Find where the given text appears and provide that cell's center as (X, Y) coordinate. 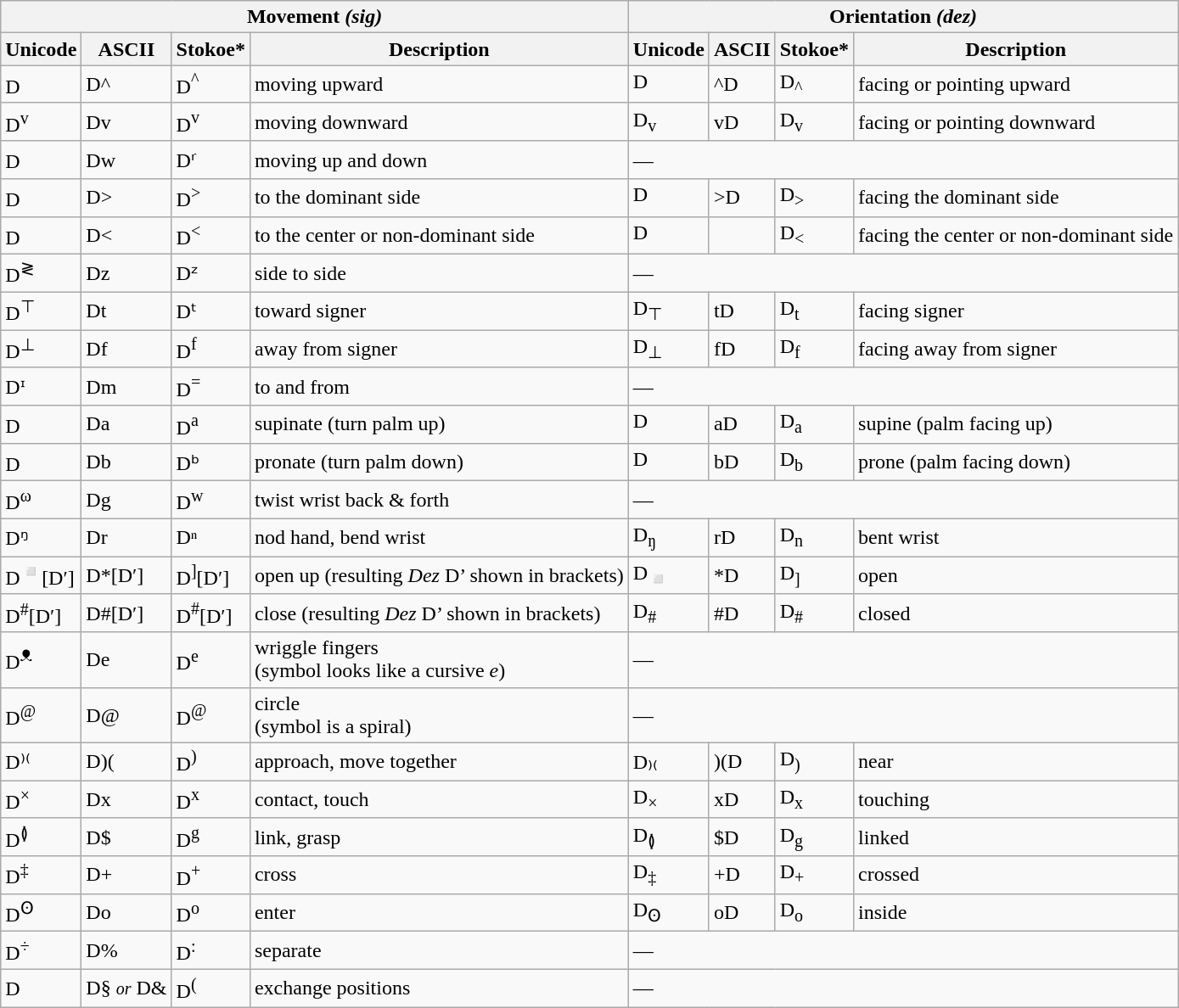
facing or pointing downward (1016, 122)
Orientation (dez) (903, 17)
Dr (126, 538)
Dʳ (211, 160)
touching (1016, 799)
bD (742, 462)
Dⁿ (211, 538)
fD (742, 350)
nod hand, bend wrist (439, 538)
Dᵗ (211, 311)
facing away from signer (1016, 350)
bent wrist (1016, 538)
closed (1016, 613)
open (1016, 575)
crossed (1016, 876)
link, grasp (439, 837)
side to side (439, 273)
)(D (742, 762)
supine (palm facing up) (1016, 424)
contact, touch (439, 799)
D◽ (669, 575)
Dᵇ (211, 462)
supinate (turn palm up) (439, 424)
>D (742, 199)
Dᶦ (41, 387)
toward signer (439, 311)
moving upward (439, 85)
inside (1016, 913)
D⁾⁽ (41, 762)
tD (742, 311)
to the dominant side (439, 199)
twist wrist back & forth (439, 501)
D÷ (41, 950)
facing or pointing upward (1016, 85)
Dŋ (669, 538)
moving up and down (439, 160)
circle(symbol is a spiral) (439, 714)
away from signer (439, 350)
D§ or D& (126, 988)
exchange positions (439, 988)
facing the dominant side (1016, 199)
to the center or non-dominant side (439, 236)
Movement (sig) (315, 17)
D$ (126, 837)
D= (211, 387)
$D (742, 837)
near (1016, 762)
#D (742, 613)
open up (resulting Dez D’ shown in brackets) (439, 575)
facing the center or non-dominant side (1016, 236)
^D (742, 85)
D] (814, 575)
Dᵑ (41, 538)
wriggle fingers(symbol looks like a cursive e) (439, 660)
Dω (41, 501)
moving downward (439, 122)
+D (742, 876)
Dz (126, 273)
approach, move together (439, 762)
to and from (439, 387)
vD (742, 122)
rD (742, 538)
D% (126, 950)
prone (palm facing down) (1016, 462)
pronate (turn palm down) (439, 462)
Dᶻ (211, 273)
Dn (814, 538)
D≷ (41, 273)
D][D′] (211, 575)
D)( (126, 762)
xD (742, 799)
*D (742, 575)
D*[D′] (126, 575)
close (resulting Dez D’ shown in brackets) (439, 613)
cross (439, 876)
enter (439, 913)
D: (211, 950)
linked (1016, 837)
Dm (126, 387)
oD (742, 913)
Dᴥ (41, 660)
D( (211, 988)
D◽[D′] (41, 575)
separate (439, 950)
facing signer (1016, 311)
aD (742, 424)
D₎₍ (669, 762)
